Scan for the cell matching the given text and deliver its [X, Y] coordinate at center. 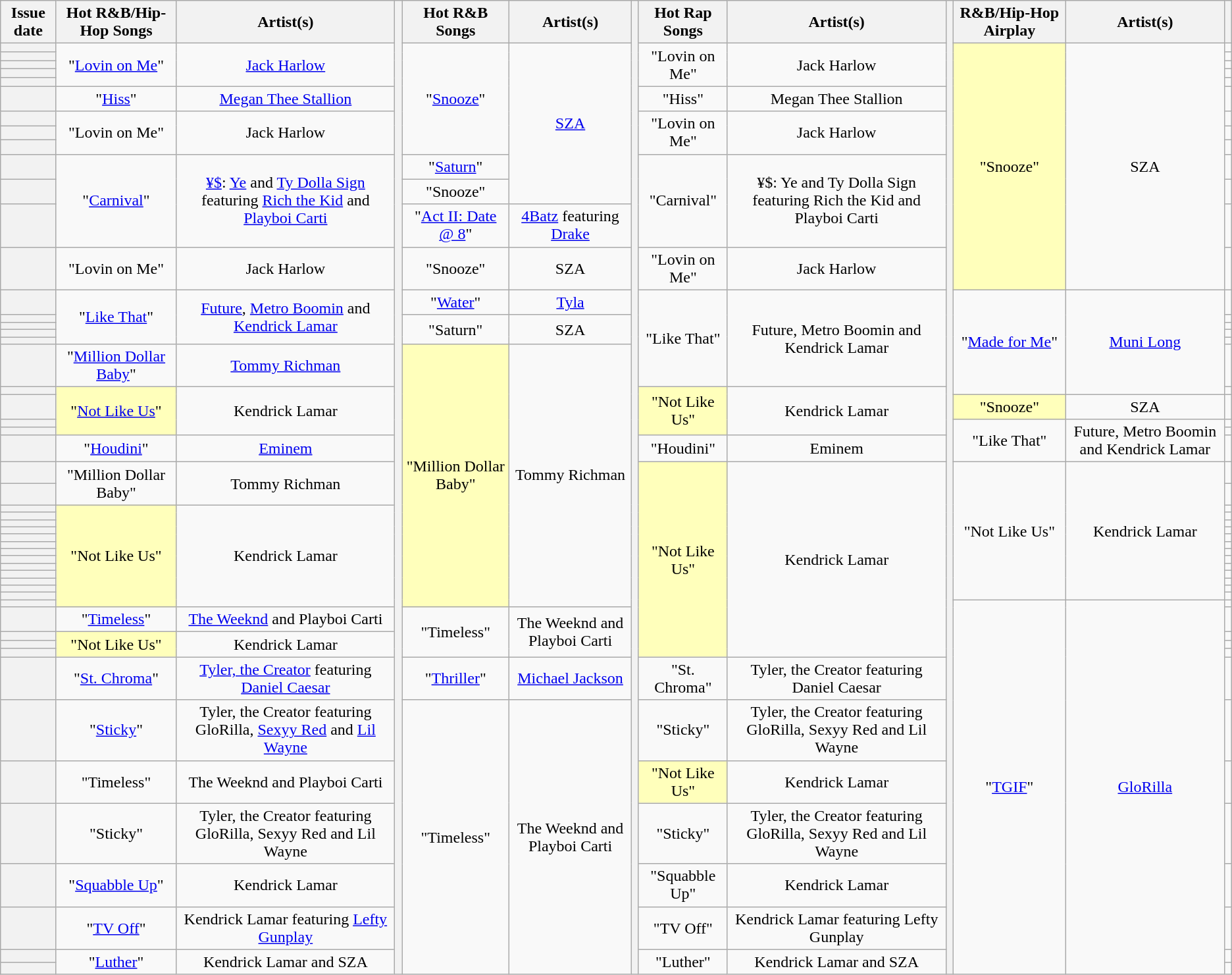
GloRilla [1145, 787]
"Thriller" [455, 678]
"TGIF" [1010, 787]
Hot Rap Songs [683, 22]
Michael Jackson [571, 678]
Muni Long [1145, 342]
R&B/Hip-Hop Airplay [1010, 22]
4Batz featuring Drake [571, 225]
Issue date [28, 22]
"Made for Me" [1010, 342]
Hot R&B/Hip-Hop Songs [116, 22]
Tyla [571, 302]
Hot R&B Songs [455, 22]
"Act II: Date @ 8" [455, 225]
"Water" [455, 302]
